Identify which cell holds the provided text, then report its (X, Y) central coordinate. 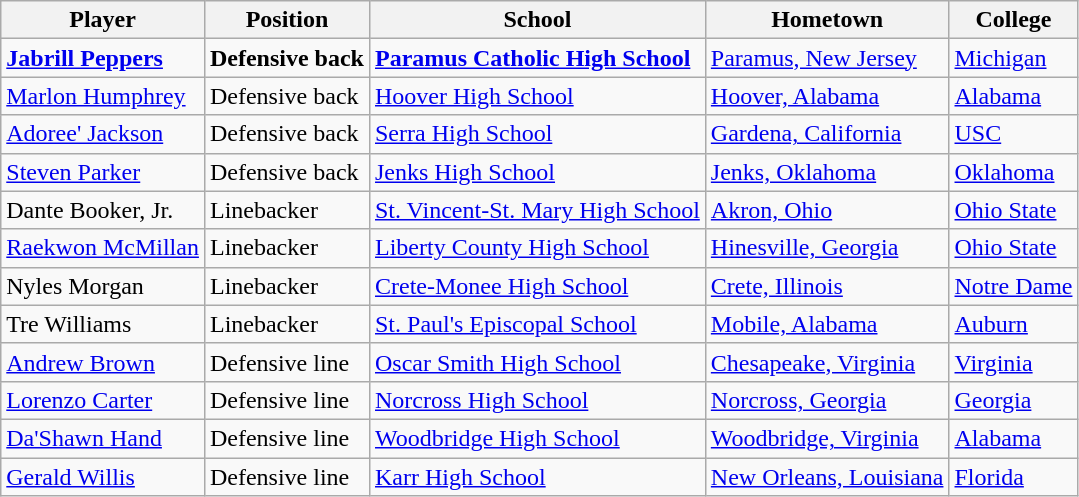
Auburn (1014, 324)
Akron, Ohio (827, 210)
Jabrill Peppers (103, 58)
Lorenzo Carter (103, 400)
Mobile, Alabama (827, 324)
Steven Parker (103, 172)
Liberty County High School (537, 248)
Oscar Smith High School (537, 362)
Michigan (1014, 58)
Crete, Illinois (827, 286)
Adoree' Jackson (103, 134)
Tre Williams (103, 324)
Florida (1014, 477)
School (537, 20)
Jenks High School (537, 172)
Gerald Willis (103, 477)
Serra High School (537, 134)
Virginia (1014, 362)
Paramus Catholic High School (537, 58)
Raekwon McMillan (103, 248)
Crete-Monee High School (537, 286)
Dante Booker, Jr. (103, 210)
Karr High School (537, 477)
Norcross High School (537, 400)
Notre Dame (1014, 286)
Gardena, California (827, 134)
Andrew Brown (103, 362)
Woodbridge, Virginia (827, 438)
Hinesville, Georgia (827, 248)
Oklahoma (1014, 172)
College (1014, 20)
Woodbridge High School (537, 438)
Player (103, 20)
Norcross, Georgia (827, 400)
Chesapeake, Virginia (827, 362)
St. Vincent-St. Mary High School (537, 210)
Da'Shawn Hand (103, 438)
St. Paul's Episcopal School (537, 324)
Paramus, New Jersey (827, 58)
Position (286, 20)
USC (1014, 134)
Hoover, Alabama (827, 96)
Jenks, Oklahoma (827, 172)
Hoover High School (537, 96)
Nyles Morgan (103, 286)
Georgia (1014, 400)
Marlon Humphrey (103, 96)
New Orleans, Louisiana (827, 477)
Hometown (827, 20)
